Locate the cell with the specified text and output its [X, Y] center coordinate. 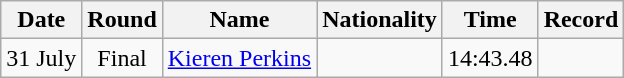
Round [122, 20]
31 July [42, 58]
Name [239, 20]
Time [490, 20]
Record [581, 20]
Date [42, 20]
14:43.48 [490, 58]
Nationality [380, 20]
Kieren Perkins [239, 58]
Final [122, 58]
